Scan for the cell matching the given text and deliver its [x, y] coordinate at center. 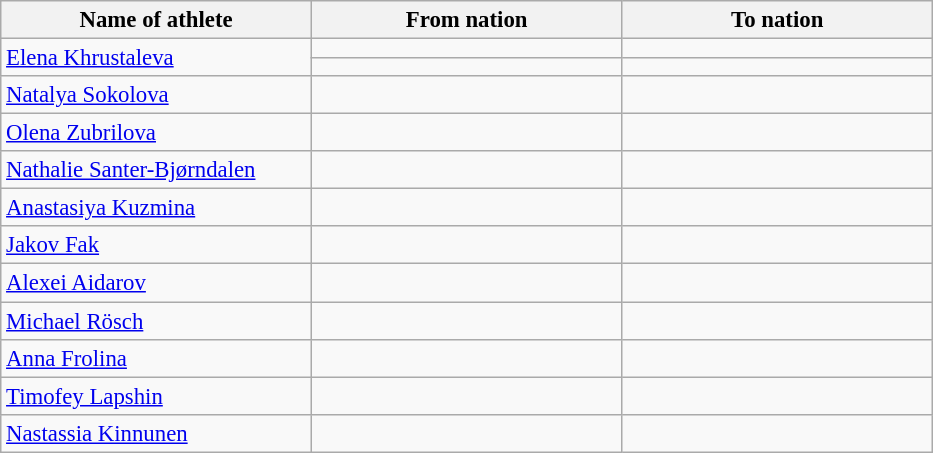
Olena Zubrilova [156, 133]
From nation [466, 20]
Name of athlete [156, 20]
Anastasiya Kuzmina [156, 208]
Timofey Lapshin [156, 396]
Nathalie Santer-Bjørndalen [156, 170]
Alexei Aidarov [156, 283]
Natalya Sokolova [156, 95]
Anna Frolina [156, 358]
Nastassia Kinnunen [156, 433]
Michael Rösch [156, 321]
To nation [778, 20]
Jakov Fak [156, 245]
Elena Khrustaleva [156, 58]
